Determine the (x, y) coordinate at the center of the cell enclosing the given text.  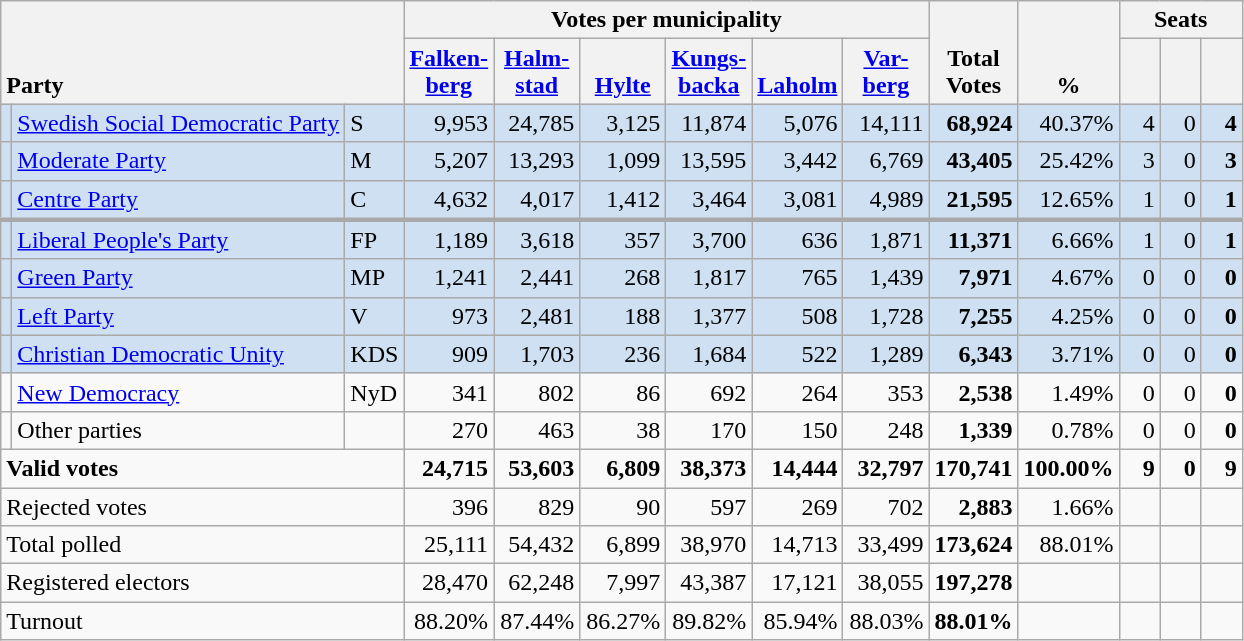
4,017 (537, 200)
3,464 (709, 200)
Seats (1180, 20)
Total polled (202, 545)
1,871 (886, 240)
4.67% (1068, 278)
28,470 (449, 583)
Party (202, 52)
11,371 (974, 240)
Rejected votes (202, 507)
270 (449, 430)
6,809 (623, 468)
90 (623, 507)
Kungs- backa (709, 72)
86.27% (623, 621)
7,997 (623, 583)
Moderate Party (178, 161)
3,700 (709, 240)
9,953 (449, 123)
7,971 (974, 278)
38,970 (709, 545)
NyD (374, 392)
62,248 (537, 583)
6,769 (886, 161)
3,125 (623, 123)
463 (537, 430)
5,076 (798, 123)
4,989 (886, 200)
1,189 (449, 240)
264 (798, 392)
6,899 (623, 545)
53,603 (537, 468)
1,703 (537, 354)
702 (886, 507)
3,442 (798, 161)
Centre Party (178, 200)
3,618 (537, 240)
909 (449, 354)
% (1068, 52)
88.20% (449, 621)
1,817 (709, 278)
357 (623, 240)
Registered electors (202, 583)
40.37% (1068, 123)
597 (709, 507)
Laholm (798, 72)
522 (798, 354)
Green Party (178, 278)
11,874 (709, 123)
17,121 (798, 583)
M (374, 161)
86 (623, 392)
FP (374, 240)
89.82% (709, 621)
Total Votes (974, 52)
248 (886, 430)
13,293 (537, 161)
38,055 (886, 583)
692 (709, 392)
3.71% (1068, 354)
C (374, 200)
2,538 (974, 392)
Other parties (178, 430)
68,924 (974, 123)
25.42% (1068, 161)
170,741 (974, 468)
6.66% (1068, 240)
6,343 (974, 354)
21,595 (974, 200)
765 (798, 278)
Halm- stad (537, 72)
1,377 (709, 316)
1.49% (1068, 392)
14,713 (798, 545)
4.25% (1068, 316)
24,715 (449, 468)
4,632 (449, 200)
7,255 (974, 316)
43,387 (709, 583)
973 (449, 316)
100.00% (1068, 468)
1,684 (709, 354)
MP (374, 278)
1.66% (1068, 507)
1,728 (886, 316)
197,278 (974, 583)
170 (709, 430)
12.65% (1068, 200)
33,499 (886, 545)
173,624 (974, 545)
New Democracy (178, 392)
1,412 (623, 200)
508 (798, 316)
268 (623, 278)
24,785 (537, 123)
38 (623, 430)
14,444 (798, 468)
Liberal People's Party (178, 240)
KDS (374, 354)
S (374, 123)
636 (798, 240)
43,405 (974, 161)
38,373 (709, 468)
13,595 (709, 161)
Christian Democratic Unity (178, 354)
353 (886, 392)
32,797 (886, 468)
802 (537, 392)
1,439 (886, 278)
Left Party (178, 316)
85.94% (798, 621)
5,207 (449, 161)
Swedish Social Democratic Party (178, 123)
0.78% (1068, 430)
Valid votes (202, 468)
Turnout (202, 621)
2,883 (974, 507)
1,289 (886, 354)
269 (798, 507)
150 (798, 430)
341 (449, 392)
236 (623, 354)
2,441 (537, 278)
829 (537, 507)
14,111 (886, 123)
87.44% (537, 621)
1,339 (974, 430)
Falken- berg (449, 72)
54,432 (537, 545)
1,241 (449, 278)
Votes per municipality (666, 20)
Hylte (623, 72)
2,481 (537, 316)
Var- berg (886, 72)
1,099 (623, 161)
188 (623, 316)
25,111 (449, 545)
3,081 (798, 200)
396 (449, 507)
V (374, 316)
88.03% (886, 621)
